Scan for the cell matching the given text and deliver its [x, y] coordinate at center. 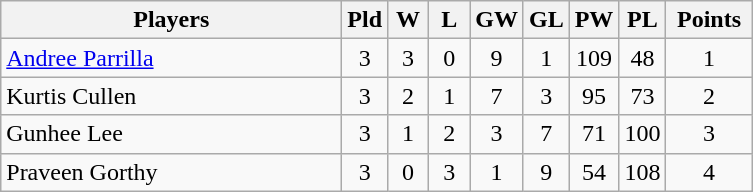
GL [546, 20]
4 [709, 172]
Players [172, 20]
108 [642, 172]
Andree Parrilla [172, 58]
109 [594, 58]
73 [642, 96]
W [408, 20]
95 [594, 96]
Pld [365, 20]
Points [709, 20]
L [450, 20]
100 [642, 134]
54 [594, 172]
GW [497, 20]
48 [642, 58]
Praveen Gorthy [172, 172]
Gunhee Lee [172, 134]
Kurtis Cullen [172, 96]
PL [642, 20]
71 [594, 134]
PW [594, 20]
